Output the (X, Y) coordinate of the center of the cell containing the given text.  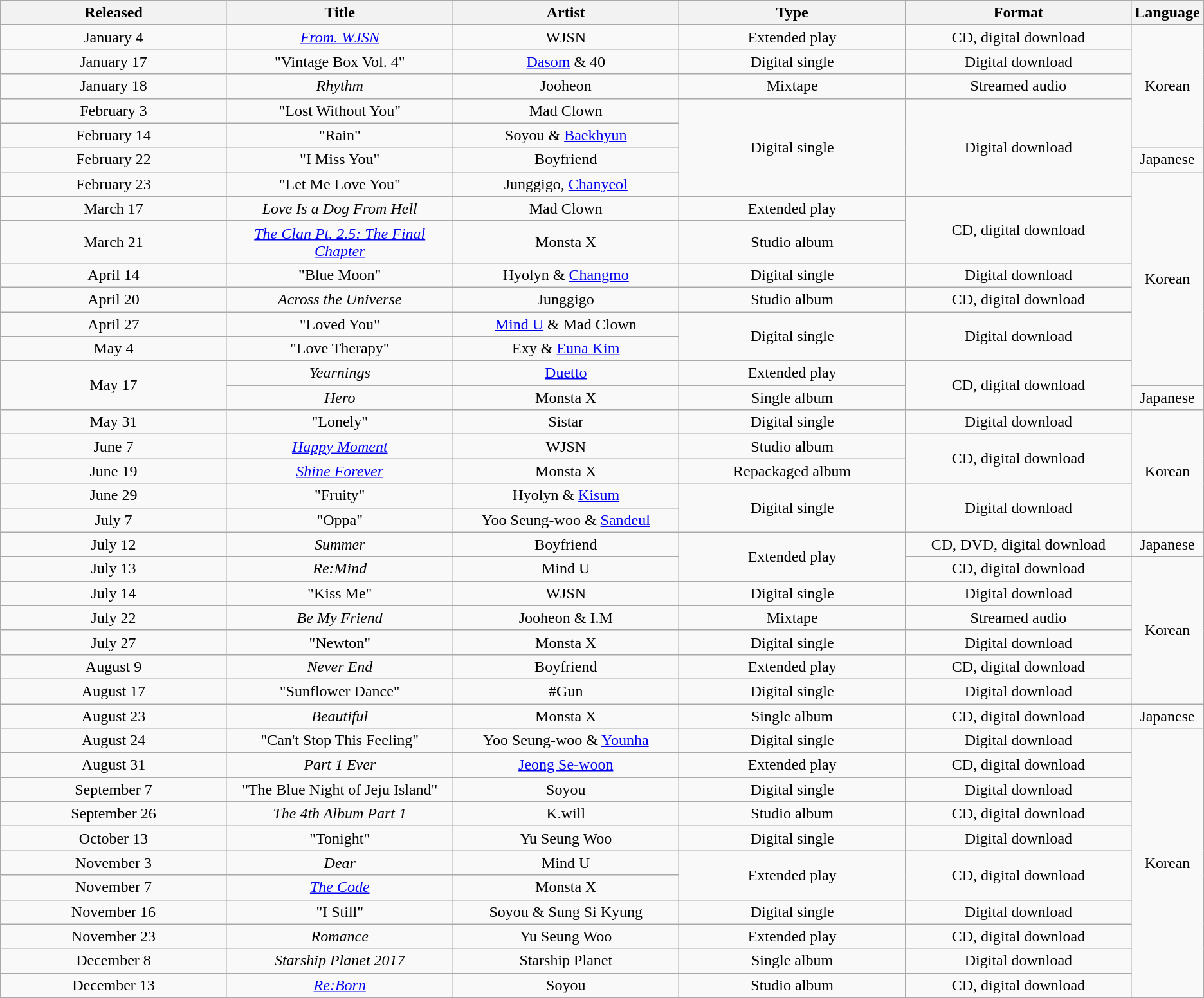
November 3 (113, 863)
Soyou & Sung Si Kyung (566, 912)
February 3 (113, 111)
June 29 (113, 495)
April 14 (113, 275)
December 8 (113, 961)
Yearnings (340, 373)
Rhythm (340, 86)
"I Miss You" (340, 160)
Yoo Seung-woo & Younha (566, 741)
February 14 (113, 135)
Soyou & Baekhyun (566, 135)
March 21 (113, 242)
"Newton" (340, 642)
Beautiful (340, 716)
Dasom & 40 (566, 62)
Language (1167, 13)
November 7 (113, 887)
Re:Born (340, 985)
"I Still" (340, 912)
From. WJSN (340, 37)
Duetto (566, 373)
Jeong Se-woon (566, 765)
Hyolyn & Kisum (566, 495)
November 23 (113, 936)
March 17 (113, 208)
September 7 (113, 790)
"Love Therapy" (340, 349)
May 4 (113, 349)
June 19 (113, 471)
August 9 (113, 667)
July 13 (113, 569)
CD, DVD, digital download (1019, 544)
April 20 (113, 299)
Hero (340, 398)
Artist (566, 13)
Yoo Seung-woo & Sandeul (566, 520)
Jooheon & I.M (566, 618)
Hyolyn & Changmo (566, 275)
"Sunflower Dance" (340, 691)
Repackaged album (792, 471)
August 31 (113, 765)
"Lonely" (340, 422)
January 17 (113, 62)
Title (340, 13)
Starship Planet 2017 (340, 961)
"Blue Moon" (340, 275)
January 18 (113, 86)
"Can't Stop This Feeling" (340, 741)
Starship Planet (566, 961)
July 12 (113, 544)
July 7 (113, 520)
June 7 (113, 447)
December 13 (113, 985)
Format (1019, 13)
August 23 (113, 716)
"Rain" (340, 135)
"Let Me Love You" (340, 184)
January 4 (113, 37)
May 31 (113, 422)
November 16 (113, 912)
Re:Mind (340, 569)
April 27 (113, 324)
"Loved You" (340, 324)
Summer (340, 544)
Jooheon (566, 86)
Never End (340, 667)
Love Is a Dog From Hell (340, 208)
October 13 (113, 838)
Across the Universe (340, 299)
August 24 (113, 741)
"Oppa" (340, 520)
The 4th Album Part 1 (340, 814)
"Vintage Box Vol. 4" (340, 62)
Junggigo, Chanyeol (566, 184)
"The Blue Night of Jeju Island" (340, 790)
September 26 (113, 814)
Mind U & Mad Clown (566, 324)
"Tonight" (340, 838)
Dear (340, 863)
Part 1 Ever (340, 765)
K.will (566, 814)
Be My Friend (340, 618)
Happy Moment (340, 447)
"Fruity" (340, 495)
Sistar (566, 422)
Junggigo (566, 299)
February 23 (113, 184)
Released (113, 13)
The Code (340, 887)
February 22 (113, 160)
"Kiss Me" (340, 593)
July 14 (113, 593)
July 22 (113, 618)
"Lost Without You" (340, 111)
#Gun (566, 691)
Romance (340, 936)
Shine Forever (340, 471)
May 17 (113, 385)
August 17 (113, 691)
July 27 (113, 642)
The Clan Pt. 2.5: The Final Chapter (340, 242)
Exy & Euna Kim (566, 349)
Type (792, 13)
